For the text-containing cell, return its midpoint in [x, y] coordinate format. 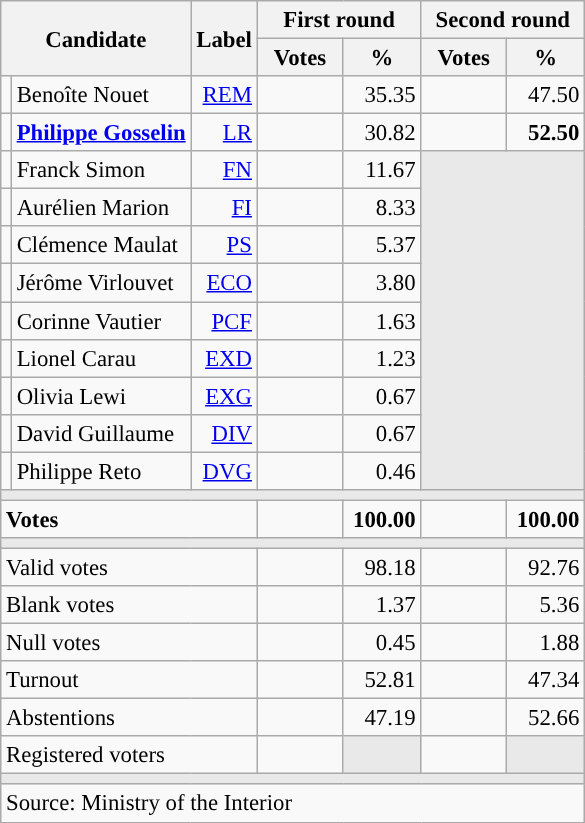
1.23 [382, 358]
47.50 [546, 95]
PS [224, 245]
47.34 [546, 680]
Philippe Reto [101, 471]
30.82 [382, 133]
REM [224, 95]
35.35 [382, 95]
5.36 [546, 605]
52.66 [546, 718]
ECO [224, 283]
First round [339, 20]
Label [224, 38]
47.19 [382, 718]
Corinne Vautier [101, 321]
Abstentions [129, 718]
1.63 [382, 321]
Candidate [96, 38]
DVG [224, 471]
Turnout [129, 680]
Philippe Gosselin [101, 133]
92.76 [546, 567]
11.67 [382, 170]
Aurélien Marion [101, 208]
8.33 [382, 208]
Null votes [129, 643]
52.50 [546, 133]
Second round [503, 20]
Olivia Lewi [101, 396]
Registered voters [129, 755]
Lionel Carau [101, 358]
LR [224, 133]
0.45 [382, 643]
PCF [224, 321]
52.81 [382, 680]
Clémence Maulat [101, 245]
Benoîte Nouet [101, 95]
David Guillaume [101, 433]
1.88 [546, 643]
FI [224, 208]
FN [224, 170]
0.46 [382, 471]
5.37 [382, 245]
Franck Simon [101, 170]
EXD [224, 358]
3.80 [382, 283]
1.37 [382, 605]
Valid votes [129, 567]
DIV [224, 433]
Source: Ministry of the Interior [293, 804]
Blank votes [129, 605]
98.18 [382, 567]
EXG [224, 396]
Jérôme Virlouvet [101, 283]
